Capture the cell that displays the provided text and extract its [X, Y] central coordinate. 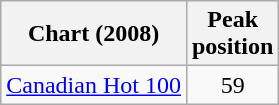
59 [232, 85]
Chart (2008) [94, 34]
Canadian Hot 100 [94, 85]
Peakposition [232, 34]
